Determine the [x, y] coordinate at the center of the cell enclosing the given text.  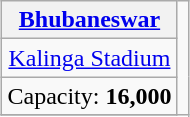
Kalinga Stadium [90, 58]
Capacity: 16,000 [90, 96]
Bhubaneswar [90, 20]
